Find where the given text appears and provide that cell's center as (X, Y) coordinate. 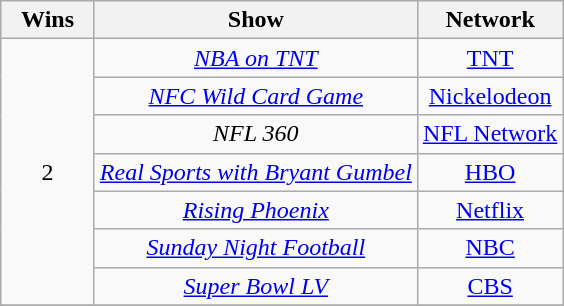
Nickelodeon (490, 96)
2 (48, 172)
Show (256, 20)
Netflix (490, 210)
NBA on TNT (256, 58)
NBC (490, 248)
TNT (490, 58)
NFL 360 (256, 134)
NFL Network (490, 134)
CBS (490, 286)
Super Bowl LV (256, 286)
Network (490, 20)
Rising Phoenix (256, 210)
Real Sports with Bryant Gumbel (256, 172)
NFC Wild Card Game (256, 96)
HBO (490, 172)
Sunday Night Football (256, 248)
Wins (48, 20)
